Detect which cell encompasses the target text, then output its [x, y] center coordinate. 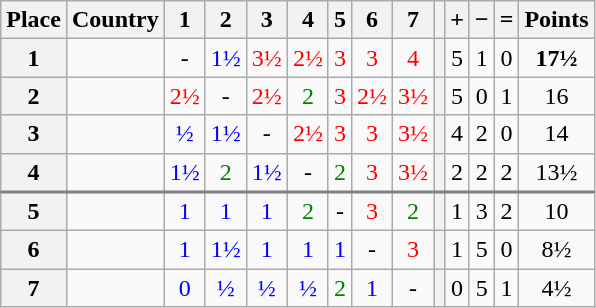
16 [556, 96]
Points [556, 20]
17½ [556, 58]
13½ [556, 172]
= [506, 20]
Place [34, 20]
− [482, 20]
8½ [556, 250]
+ [458, 20]
10 [556, 212]
Country [115, 20]
14 [556, 134]
4½ [556, 288]
